Pinpoint the cell where the given text exists, returning its [X, Y] midpoint coordinate. 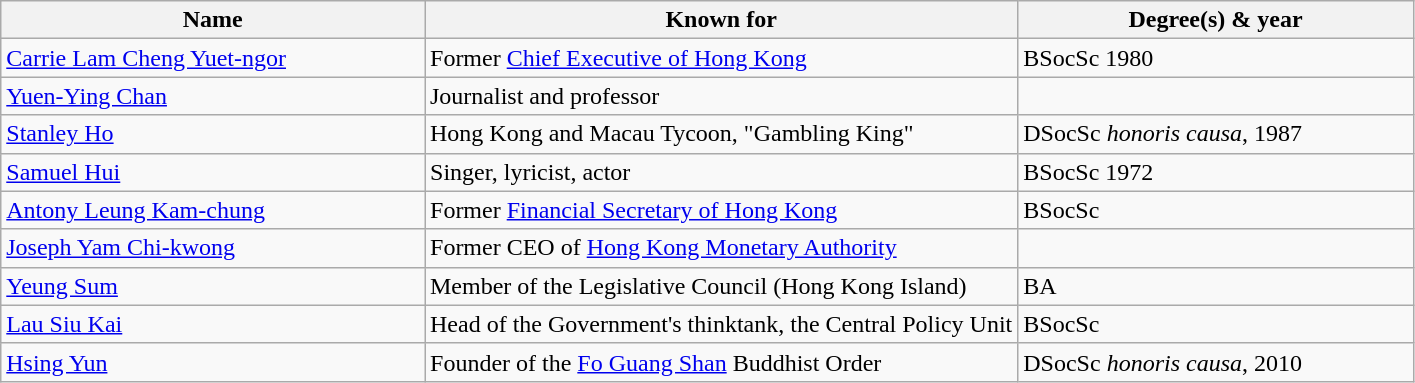
BSocSc 1980 [1216, 58]
Carrie Lam Cheng Yuet-ngor [213, 58]
DSocSc honoris causa, 1987 [1216, 134]
Journalist and professor [720, 96]
Yuen-Ying Chan [213, 96]
Hong Kong and Macau Tycoon, "Gambling King" [720, 134]
Joseph Yam Chi-kwong [213, 248]
Yeung Sum [213, 286]
Stanley Ho [213, 134]
Antony Leung Kam-chung [213, 210]
Former Financial Secretary of Hong Kong [720, 210]
BSocSc 1972 [1216, 172]
Name [213, 20]
Known for [720, 20]
Founder of the Fo Guang Shan Buddhist Order [720, 362]
Head of the Government's thinktank, the Central Policy Unit [720, 324]
Singer, lyricist, actor [720, 172]
Hsing Yun [213, 362]
BA [1216, 286]
Member of the Legislative Council (Hong Kong Island) [720, 286]
Lau Siu Kai [213, 324]
Former CEO of Hong Kong Monetary Authority [720, 248]
Degree(s) & year [1216, 20]
Samuel Hui [213, 172]
Former Chief Executive of Hong Kong [720, 58]
DSocSc honoris causa, 2010 [1216, 362]
